Determine the [x, y] coordinate at the center of the cell enclosing the given text.  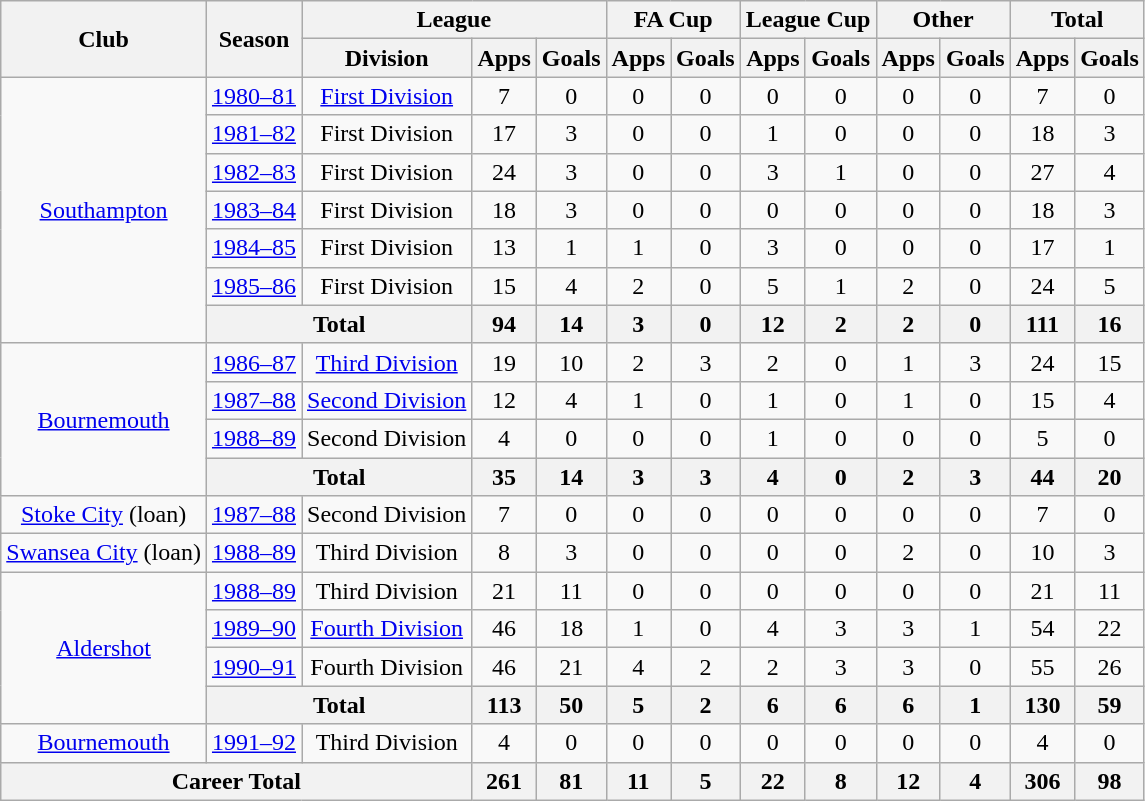
50 [571, 705]
81 [571, 781]
1991–92 [254, 743]
94 [504, 324]
Division [387, 58]
1980–81 [254, 96]
55 [1042, 667]
59 [1110, 705]
Aldershot [104, 648]
111 [1042, 324]
306 [1042, 781]
Southampton [104, 210]
130 [1042, 705]
1990–91 [254, 667]
16 [1110, 324]
1981–82 [254, 134]
Career Total [236, 781]
1982–83 [254, 172]
Club [104, 39]
113 [504, 705]
35 [504, 477]
26 [1110, 667]
League Cup [808, 20]
1985–86 [254, 286]
19 [504, 362]
1984–85 [254, 248]
1983–84 [254, 210]
1986–87 [254, 362]
98 [1110, 781]
FA Cup [673, 20]
44 [1042, 477]
261 [504, 781]
Swansea City (loan) [104, 553]
54 [1042, 629]
1989–90 [254, 629]
League [454, 20]
Other [943, 20]
27 [1042, 172]
20 [1110, 477]
13 [504, 248]
Stoke City (loan) [104, 515]
Season [254, 39]
